Return [x, y] of the center of cell containing provided text 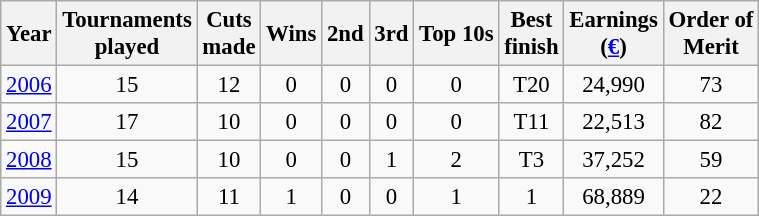
2 [456, 160]
17 [127, 122]
Best finish [532, 34]
Order ofMerit [711, 34]
T3 [532, 160]
12 [229, 85]
2006 [29, 85]
14 [127, 197]
Year [29, 34]
3rd [392, 34]
11 [229, 197]
Cuts made [229, 34]
73 [711, 85]
Tournaments played [127, 34]
T20 [532, 85]
2008 [29, 160]
T11 [532, 122]
2009 [29, 197]
2nd [346, 34]
Wins [292, 34]
59 [711, 160]
2007 [29, 122]
37,252 [614, 160]
Top 10s [456, 34]
24,990 [614, 85]
68,889 [614, 197]
22,513 [614, 122]
82 [711, 122]
Earnings(€) [614, 34]
22 [711, 197]
